Provide the (x, y) coordinate of the cell's center where the given text is located.  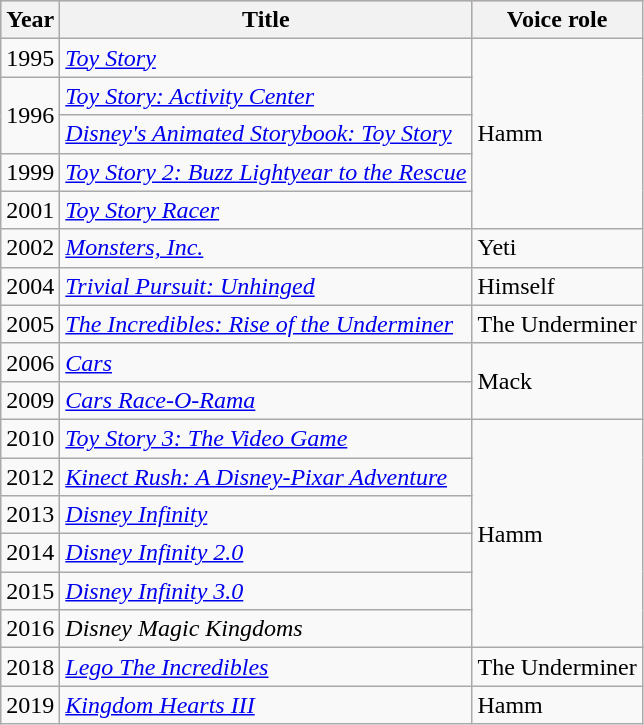
Toy Story: Activity Center (266, 96)
2016 (30, 629)
2004 (30, 286)
The Incredibles: Rise of the Underminer (266, 324)
1996 (30, 115)
Disney Infinity 2.0 (266, 553)
Toy Story 3: The Video Game (266, 438)
Cars Race-O-Rama (266, 400)
Voice role (557, 20)
Toy Story (266, 58)
2006 (30, 362)
2018 (30, 667)
2010 (30, 438)
2009 (30, 400)
Lego The Incredibles (266, 667)
2015 (30, 591)
2013 (30, 515)
2005 (30, 324)
Monsters, Inc. (266, 248)
Disney Magic Kingdoms (266, 629)
Cars (266, 362)
2001 (30, 210)
2019 (30, 705)
Yeti (557, 248)
Kingdom Hearts III (266, 705)
Kinect Rush: A Disney-Pixar Adventure (266, 477)
Disney's Animated Storybook: Toy Story (266, 134)
Toy Story 2: Buzz Lightyear to the Rescue (266, 172)
Himself (557, 286)
Disney Infinity (266, 515)
2014 (30, 553)
Year (30, 20)
Mack (557, 381)
1995 (30, 58)
Disney Infinity 3.0 (266, 591)
Toy Story Racer (266, 210)
2002 (30, 248)
Trivial Pursuit: Unhinged (266, 286)
1999 (30, 172)
Title (266, 20)
2012 (30, 477)
